Scan for the cell matching the given text and deliver its (x, y) coordinate at center. 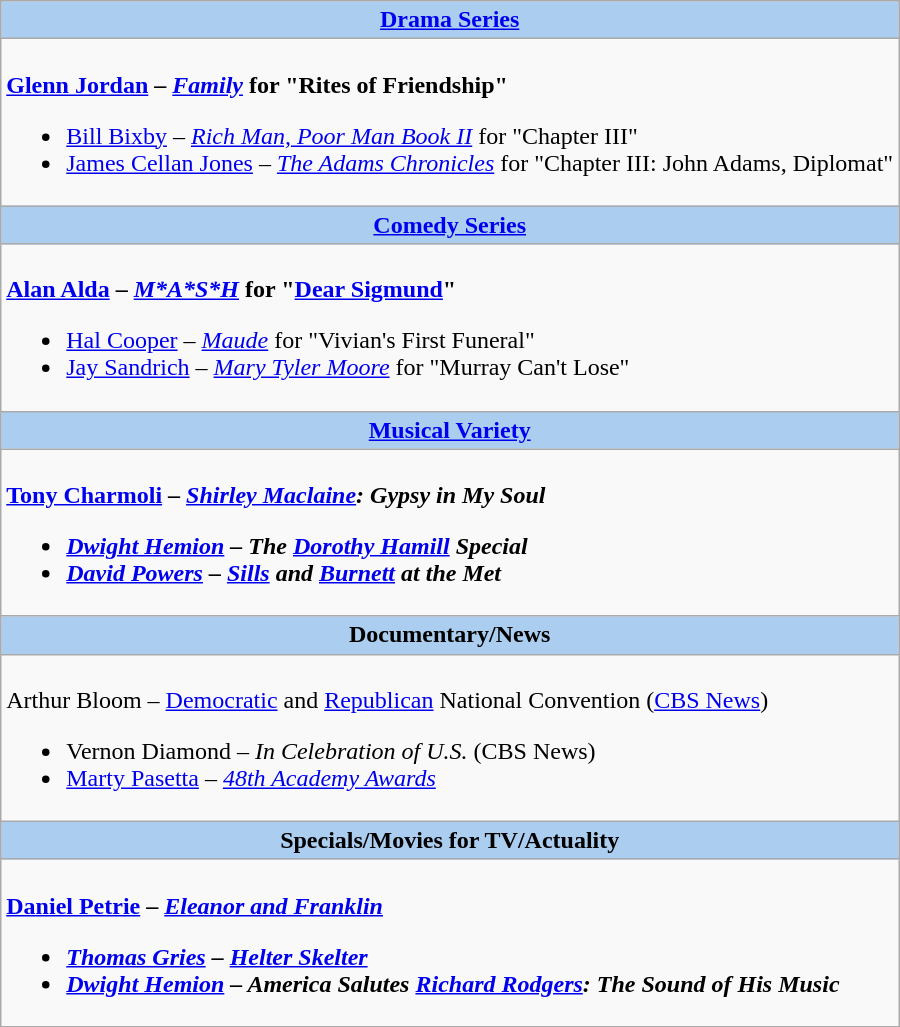
Alan Alda – M*A*S*H for "Dear Sigmund"Hal Cooper – Maude for "Vivian's First Funeral"Jay Sandrich – Mary Tyler Moore for "Murray Can't Lose" (450, 328)
Specials/Movies for TV/Actuality (450, 840)
Daniel Petrie – Eleanor and FranklinThomas Gries – Helter SkelterDwight Hemion – America Salutes Richard Rodgers: The Sound of His Music (450, 942)
Comedy Series (450, 225)
Tony Charmoli – Shirley Maclaine: Gypsy in My SoulDwight Hemion – The Dorothy Hamill SpecialDavid Powers – Sills and Burnett at the Met (450, 532)
Documentary/News (450, 635)
Drama Series (450, 20)
Musical Variety (450, 430)
